Capture the cell that displays the provided text and extract its (X, Y) central coordinate. 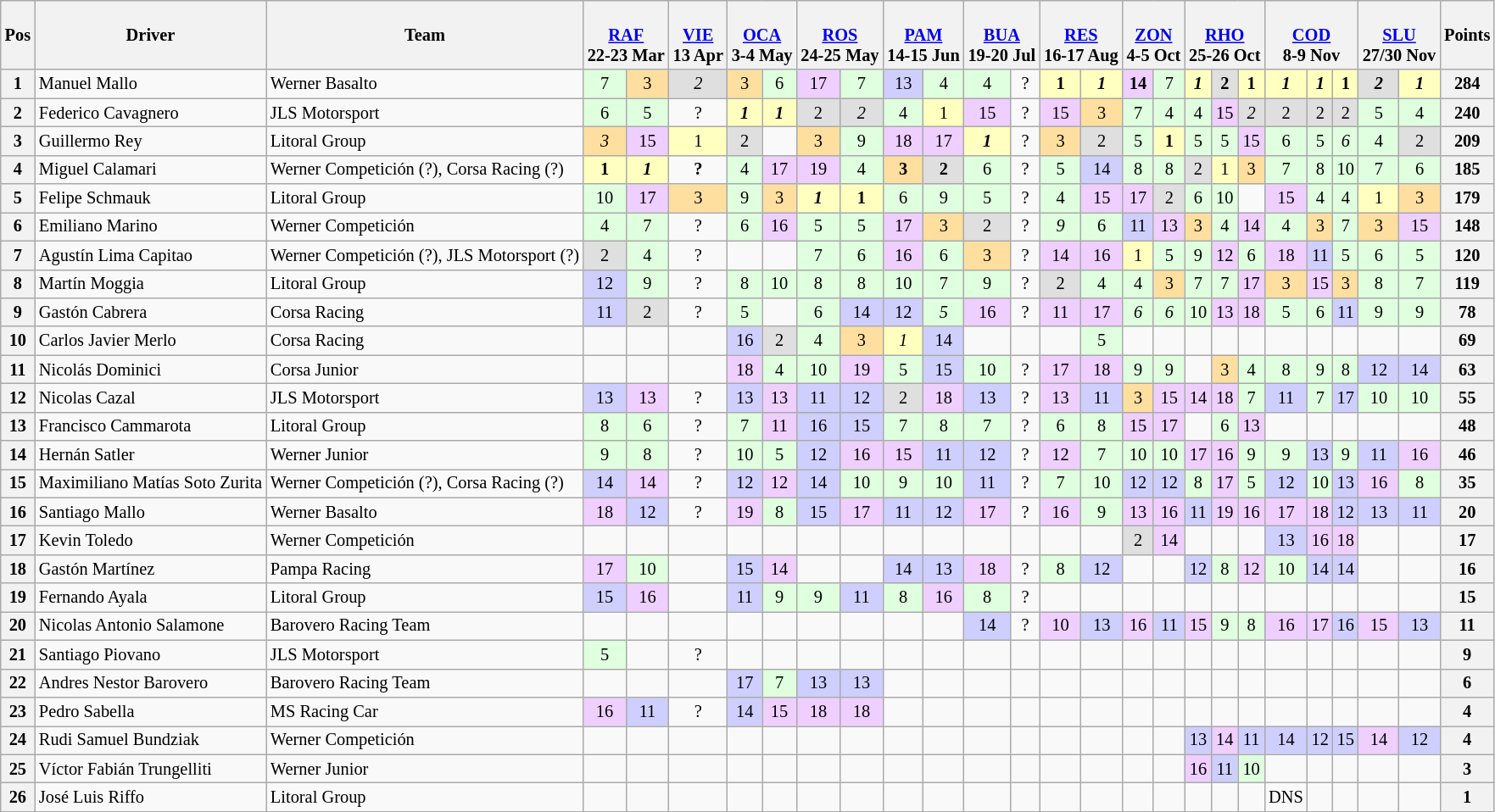
Santiago Piovano (151, 654)
Carlos Javier Merlo (151, 341)
Driver (151, 35)
48 (1467, 426)
RAF22-23 Mar (626, 35)
Guillermo Rey (151, 141)
148 (1467, 226)
21 (18, 654)
Corsa Junior (425, 370)
Points (1467, 35)
23 (18, 711)
22 (18, 683)
DNS (1286, 797)
ZON4-5 Oct (1154, 35)
Santiago Mallo (151, 512)
Víctor Fabián Trungelliti (151, 769)
120 (1467, 255)
Nicolas Cazal (151, 398)
Gastón Cabrera (151, 312)
63 (1467, 370)
José Luis Riffo (151, 797)
55 (1467, 398)
Felipe Schmauk (151, 198)
Emiliano Marino (151, 226)
78 (1467, 312)
Nicolas Antonio Salamone (151, 626)
Miguel Calamari (151, 170)
Pampa Racing (425, 569)
119 (1467, 284)
RHO25-26 Oct (1224, 35)
Gastón Martínez (151, 569)
Hernán Satler (151, 455)
185 (1467, 170)
PAM14-15 Jun (923, 35)
46 (1467, 455)
35 (1467, 483)
COD8-9 Nov (1311, 35)
Nicolás Dominici (151, 370)
24 (18, 740)
SLU27/30 Nov (1399, 35)
Maximiliano Matías Soto Zurita (151, 483)
25 (18, 769)
Fernando Ayala (151, 598)
Manuel Mallo (151, 84)
Federico Cavagnero (151, 113)
Pedro Sabella (151, 711)
69 (1467, 341)
179 (1467, 198)
Andres Nestor Barovero (151, 683)
VIE13 Apr (699, 35)
284 (1467, 84)
Team (425, 35)
Martín Moggia (151, 284)
26 (18, 797)
RES16-17 Aug (1080, 35)
Kevin Toledo (151, 540)
240 (1467, 113)
ROS24-25 May (840, 35)
MS Racing Car (425, 711)
Werner Competición (?), JLS Motorsport (?) (425, 255)
BUA19-20 Jul (1002, 35)
OCA3-4 May (762, 35)
Rudi Samuel Bundziak (151, 740)
Agustín Lima Capitao (151, 255)
209 (1467, 141)
Francisco Cammarota (151, 426)
Pos (18, 35)
